Pinpoint the cell where the given text exists, returning its [x, y] midpoint coordinate. 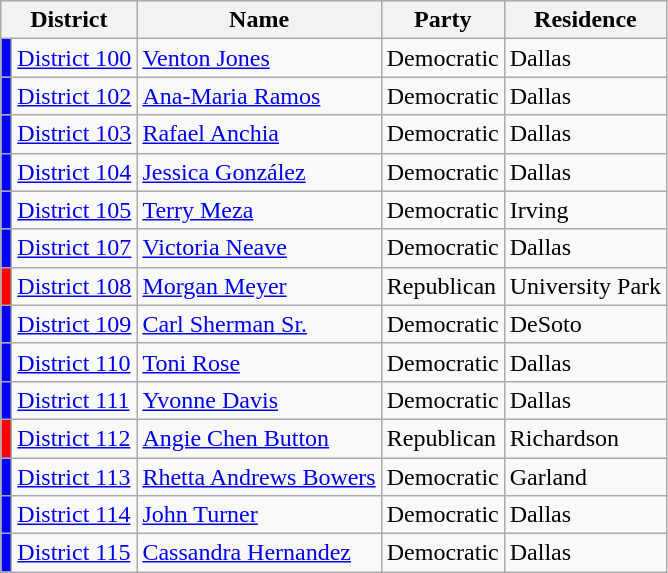
Angie Chen Button [259, 438]
District 107 [74, 248]
District [69, 20]
DeSoto [585, 324]
Residence [585, 20]
Morgan Meyer [259, 286]
Rafael Anchia [259, 134]
Carl Sherman Sr. [259, 324]
Garland [585, 477]
Jessica González [259, 172]
Toni Rose [259, 362]
University Park [585, 286]
District 105 [74, 210]
District 109 [74, 324]
District 115 [74, 553]
Name [259, 20]
Irving [585, 210]
District 104 [74, 172]
District 114 [74, 515]
Ana-Maria Ramos [259, 96]
Venton Jones [259, 58]
Richardson [585, 438]
District 112 [74, 438]
District 111 [74, 400]
District 103 [74, 134]
Victoria Neave [259, 248]
District 102 [74, 96]
John Turner [259, 515]
Party [442, 20]
Rhetta Andrews Bowers [259, 477]
District 100 [74, 58]
District 110 [74, 362]
Cassandra Hernandez [259, 553]
Yvonne Davis [259, 400]
District 113 [74, 477]
District 108 [74, 286]
Terry Meza [259, 210]
